Search for the cell housing the specified text and yield its (x, y) center coordinate. 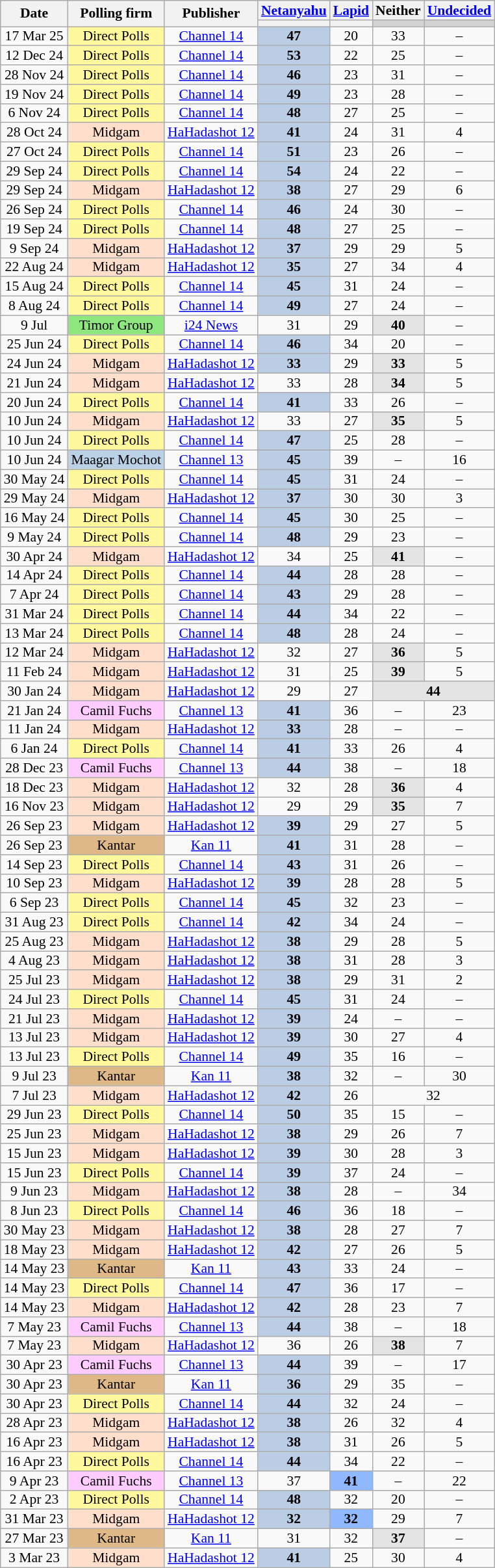
4 Aug 23 (34, 961)
31 Aug 23 (34, 922)
14 Sep 23 (34, 865)
25 Jun 23 (34, 1134)
12 Mar 24 (34, 653)
50 (294, 1115)
Neither (398, 10)
Publisher (211, 14)
Lapid (351, 10)
53 (294, 56)
Maagar Mochot (116, 460)
9 Jul 23 (34, 1077)
27 Oct 24 (34, 152)
21 Jul 23 (34, 1019)
9 Sep 24 (34, 248)
2 (459, 980)
25 Jun 24 (34, 345)
9 May 24 (34, 537)
7 Apr 24 (34, 595)
25 Jul 23 (34, 980)
6 Sep 23 (34, 903)
8 Aug 24 (34, 306)
31 Mar 23 (34, 1519)
30 Apr 24 (34, 556)
15 (398, 1115)
18 May 23 (34, 1249)
28 Apr 23 (34, 1423)
Netanyahu (294, 10)
12 Dec 24 (34, 56)
51 (294, 152)
28 Oct 24 (34, 133)
Timor Group (116, 325)
21 Jun 24 (34, 383)
17 Mar 25 (34, 36)
6 (459, 190)
31 Mar 24 (34, 614)
9 Jul (34, 325)
6 Jan 24 (34, 749)
20 Jun 24 (34, 402)
40 (398, 325)
28 Dec 23 (34, 768)
18 Dec 23 (34, 787)
24 Jun 24 (34, 364)
11 Jan 24 (34, 729)
22 Aug 24 (34, 267)
15 Aug 24 (34, 287)
Date (34, 14)
21 Jan 24 (34, 711)
25 Aug 23 (34, 941)
29 Jun 23 (34, 1115)
26 Sep 24 (34, 210)
27 Mar 23 (34, 1539)
Undecided (459, 10)
24 Jul 23 (34, 999)
8 Jun 23 (34, 1211)
9 Apr 23 (34, 1481)
i24 News (211, 325)
2 Apr 23 (34, 1500)
19 Nov 24 (34, 94)
30 Jan 24 (34, 691)
19 Sep 24 (34, 229)
13 Mar 24 (34, 633)
16 May 24 (34, 518)
54 (294, 171)
14 Apr 24 (34, 575)
29 May 24 (34, 499)
16 Nov 23 (34, 807)
11 Feb 24 (34, 672)
10 Sep 23 (34, 883)
28 Nov 24 (34, 75)
6 Nov 24 (34, 113)
7 Jul 23 (34, 1095)
30 May 24 (34, 479)
30 May 23 (34, 1231)
9 Jun 23 (34, 1192)
3 Mar 23 (34, 1558)
Polling firm (116, 14)
